Search for the cell housing the specified text and yield its [x, y] center coordinate. 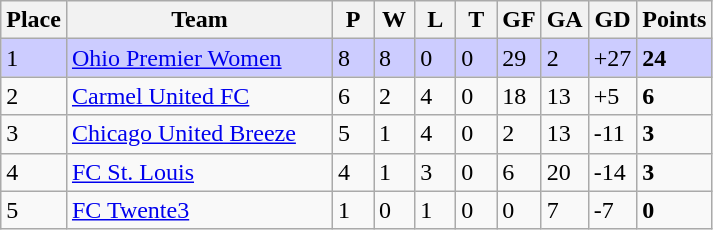
18 [519, 96]
Carmel United FC [199, 96]
Team [199, 20]
GF [519, 20]
Ohio Premier Women [199, 58]
Chicago United Breeze [199, 134]
-14 [612, 172]
W [394, 20]
T [476, 20]
24 [674, 58]
P [354, 20]
GD [612, 20]
FC Twente3 [199, 210]
7 [564, 210]
-7 [612, 210]
GA [564, 20]
+5 [612, 96]
20 [564, 172]
29 [519, 58]
-11 [612, 134]
L [436, 20]
Place [34, 20]
Points [674, 20]
+27 [612, 58]
FC St. Louis [199, 172]
